From the cell containing the given text, extract its center point as (x, y) coordinate. 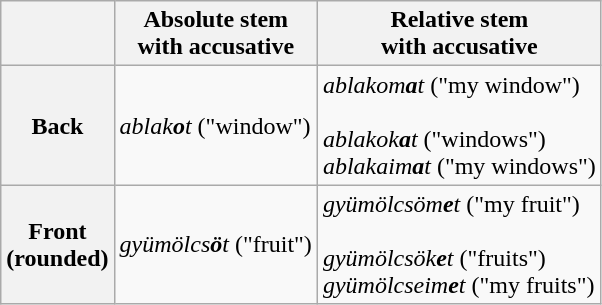
ablakomat ("my window")ablakokat ("windows") ablakaimat ("my windows") (459, 126)
Relative stemwith accusative (459, 34)
Absolute stemwith accusative (216, 34)
gyümölcsöt ("fruit") (216, 244)
gyümölcsömet ("my fruit")gyümölcsöket ("fruits") gyümölcseimet ("my fruits") (459, 244)
ablakot ("window") (216, 126)
Front(rounded) (58, 244)
Back (58, 126)
